Return [X, Y] of the center of cell containing provided text 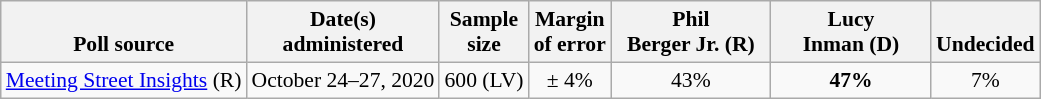
LucyInman (D) [851, 32]
Date(s)administered [342, 32]
Meeting Street Insights (R) [124, 80]
600 (LV) [484, 80]
43% [691, 80]
Undecided [985, 32]
October 24–27, 2020 [342, 80]
7% [985, 80]
Poll source [124, 32]
47% [851, 80]
Marginof error [570, 32]
Samplesize [484, 32]
PhilBerger Jr. (R) [691, 32]
± 4% [570, 80]
